Extract the (x, y) coordinate from the center of the cell holding the provided text.  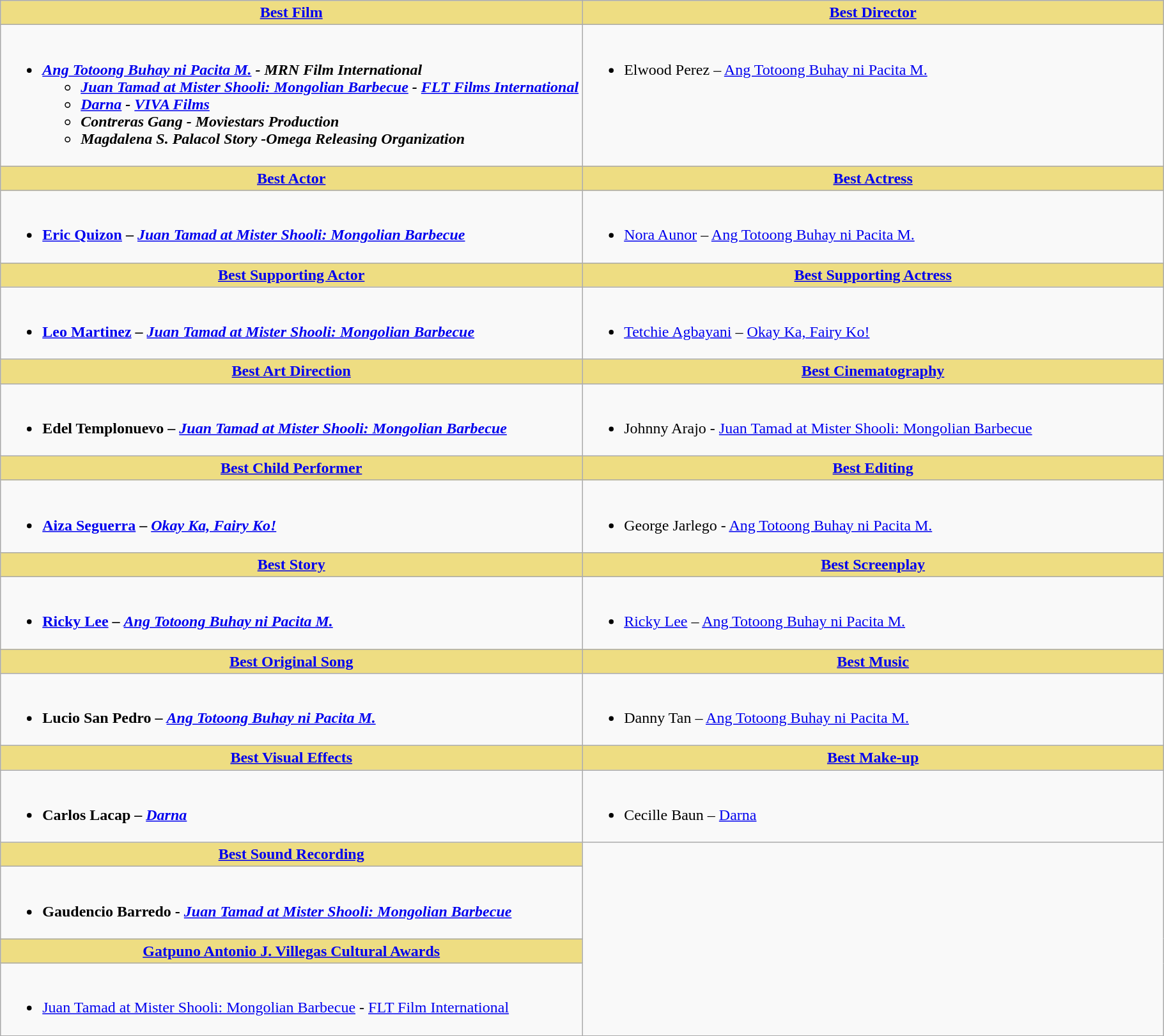
Tetchie Agbayani – Okay Ka, Fairy Ko! (873, 323)
Best Director (873, 13)
Juan Tamad at Mister Shooli: Mongolian Barbecue - FLT Film International (291, 1000)
Best Screenplay (873, 564)
Best Visual Effects (291, 758)
Best Supporting Actor (291, 275)
Nora Aunor – Ang Totoong Buhay ni Pacita M. (873, 226)
Best Original Song (291, 661)
Best Music (873, 661)
Best Actress (873, 178)
Edel Templonuevo – Juan Tamad at Mister Shooli: Mongolian Barbecue (291, 419)
Eric Quizon – Juan Tamad at Mister Shooli: Mongolian Barbecue (291, 226)
Best Child Performer (291, 468)
Elwood Perez – Ang Totoong Buhay ni Pacita M. (873, 96)
Gaudencio Barredo - Juan Tamad at Mister Shooli: Mongolian Barbecue (291, 902)
Johnny Arajo - Juan Tamad at Mister Shooli: Mongolian Barbecue (873, 419)
Best Art Direction (291, 371)
Best Sound Recording (291, 854)
Best Editing (873, 468)
Aiza Seguerra – Okay Ka, Fairy Ko! (291, 516)
Cecille Baun – Darna (873, 807)
Best Make-up (873, 758)
Best Cinematography (873, 371)
Best Story (291, 564)
Danny Tan – Ang Totoong Buhay ni Pacita M. (873, 709)
Gatpuno Antonio J. Villegas Cultural Awards (291, 951)
Carlos Lacap – Darna (291, 807)
George Jarlego - Ang Totoong Buhay ni Pacita M. (873, 516)
Leo Martinez – Juan Tamad at Mister Shooli: Mongolian Barbecue (291, 323)
Best Supporting Actress (873, 275)
Best Actor (291, 178)
Lucio San Pedro – Ang Totoong Buhay ni Pacita M. (291, 709)
Best Film (291, 13)
